From the cell containing the given text, extract its center point as [X, Y] coordinate. 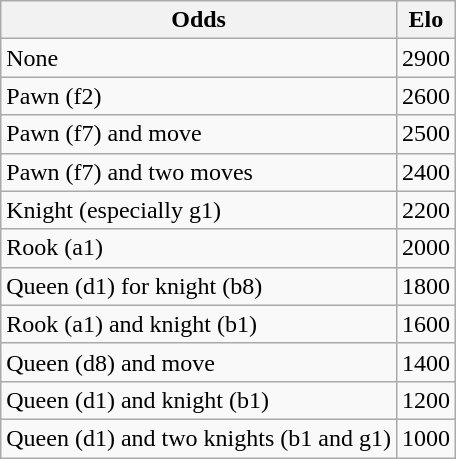
Pawn (f7) and two moves [199, 172]
Queen (d1) and two knights (b1 and g1) [199, 438]
Queen (d1) and knight (b1) [199, 400]
Rook (a1) and knight (b1) [199, 324]
Elo [426, 20]
Pawn (f2) [199, 96]
1400 [426, 362]
1000 [426, 438]
2500 [426, 134]
Queen (d8) and move [199, 362]
2600 [426, 96]
2400 [426, 172]
Rook (a1) [199, 248]
1800 [426, 286]
Pawn (f7) and move [199, 134]
1200 [426, 400]
Queen (d1) for knight (b8) [199, 286]
Odds [199, 20]
None [199, 58]
1600 [426, 324]
2000 [426, 248]
2900 [426, 58]
2200 [426, 210]
Knight (especially g1) [199, 210]
